Provide the (x, y) coordinate of the cell's center where the given text is located.  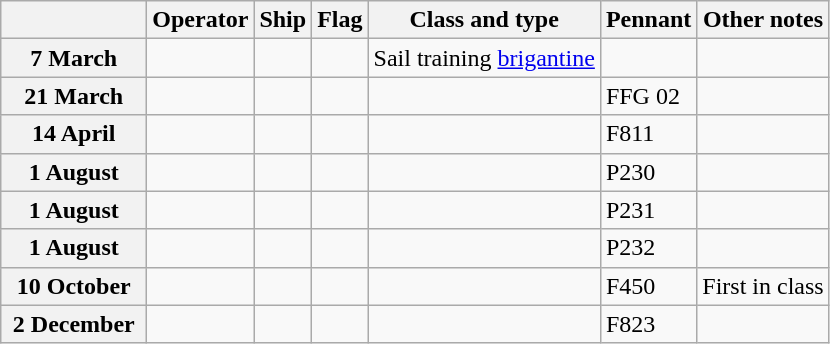
7 March (74, 58)
P232 (648, 248)
10 October (74, 286)
F450 (648, 286)
Ship (283, 20)
Sail training brigantine (484, 58)
F811 (648, 134)
2 December (74, 324)
F823 (648, 324)
P231 (648, 210)
Pennant (648, 20)
14 April (74, 134)
Flag (340, 20)
21 March (74, 96)
Operator (200, 20)
Other notes (763, 20)
Class and type (484, 20)
P230 (648, 172)
First in class (763, 286)
FFG 02 (648, 96)
